Pinpoint the cell where the given text exists, returning its (X, Y) midpoint coordinate. 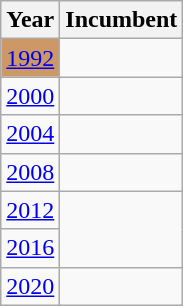
2000 (30, 96)
2004 (30, 134)
Incumbent (122, 20)
Year (30, 20)
2012 (30, 210)
2008 (30, 172)
2016 (30, 248)
1992 (30, 58)
2020 (30, 286)
